Capture the cell that displays the provided text and extract its (X, Y) central coordinate. 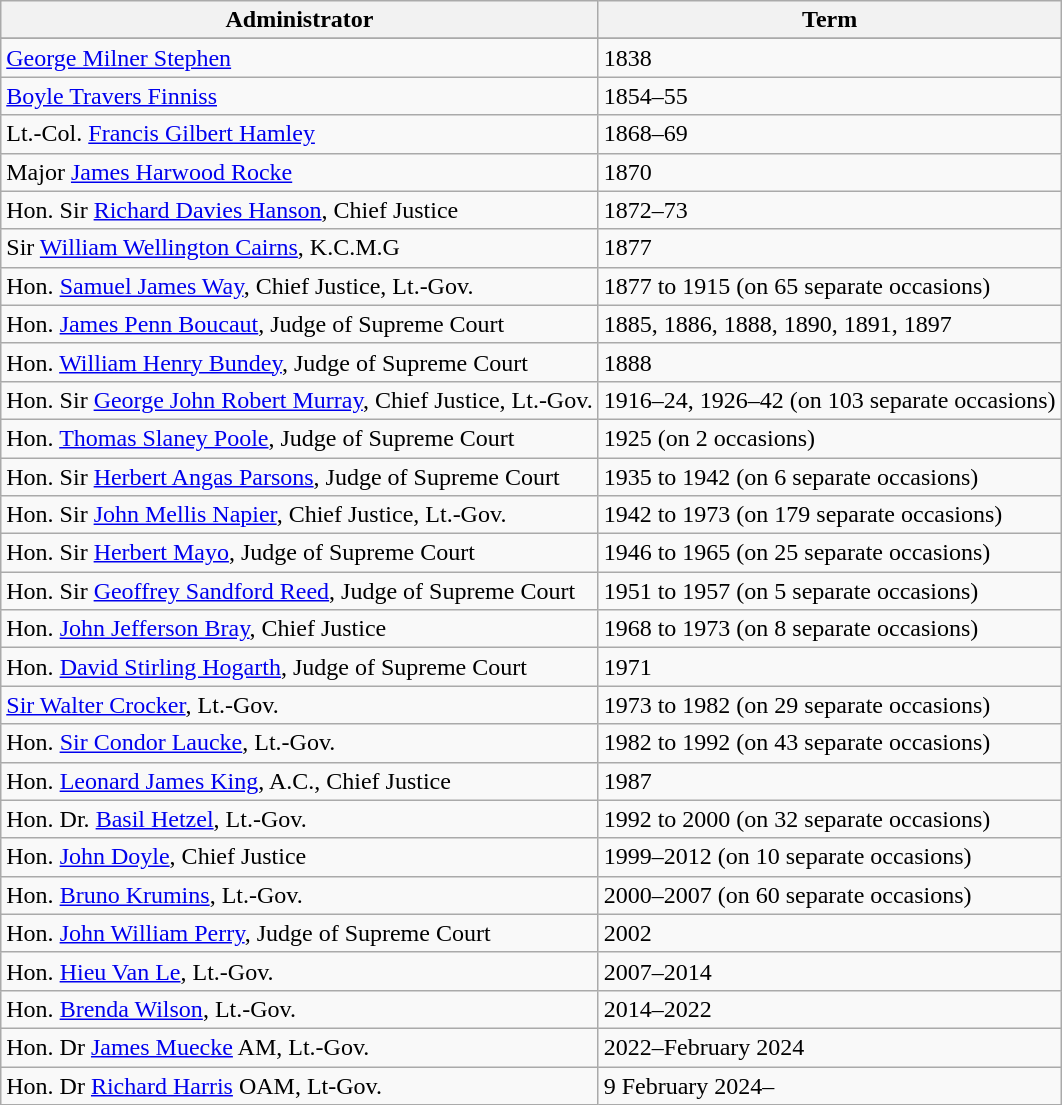
Major James Harwood Rocke (300, 172)
Hon. Dr Richard Harris OAM, Lt-Gov. (300, 1085)
1973 to 1982 (on 29 separate occasions) (830, 705)
1971 (830, 667)
1992 to 2000 (on 32 separate occasions) (830, 819)
1838 (830, 58)
George Milner Stephen (300, 58)
2000–2007 (on 60 separate occasions) (830, 895)
1968 to 1973 (on 8 separate occasions) (830, 629)
Hon. Bruno Krumins, Lt.-Gov. (300, 895)
1877 (830, 248)
Boyle Travers Finniss (300, 96)
Hon. Samuel James Way, Chief Justice, Lt.-Gov. (300, 286)
Hon. John William Perry, Judge of Supreme Court (300, 933)
Hon. Thomas Slaney Poole, Judge of Supreme Court (300, 438)
Hon. James Penn Boucaut, Judge of Supreme Court (300, 324)
1951 to 1957 (on 5 separate occasions) (830, 591)
Hon. Sir Herbert Angas Parsons, Judge of Supreme Court (300, 477)
1888 (830, 362)
1885, 1886, 1888, 1890, 1891, 1897 (830, 324)
1987 (830, 781)
2022–February 2024 (830, 1047)
Sir William Wellington Cairns, K.C.M.G (300, 248)
1935 to 1942 (on 6 separate occasions) (830, 477)
Term (830, 20)
2002 (830, 933)
1854–55 (830, 96)
Hon. William Henry Bundey, Judge of Supreme Court (300, 362)
Hon. Sir Condor Laucke, Lt.-Gov. (300, 743)
Administrator (300, 20)
1916–24, 1926–42 (on 103 separate occasions) (830, 400)
1877 to 1915 (on 65 separate occasions) (830, 286)
Lt.-Col. Francis Gilbert Hamley (300, 134)
Hon. John Jefferson Bray, Chief Justice (300, 629)
Hon. Sir Geoffrey Sandford Reed, Judge of Supreme Court (300, 591)
Hon. Dr. Basil Hetzel, Lt.-Gov. (300, 819)
Hon. Dr James Muecke AM, Lt.-Gov. (300, 1047)
Hon. John Doyle, Chief Justice (300, 857)
Hon. Sir Herbert Mayo, Judge of Supreme Court (300, 553)
2014–2022 (830, 1009)
1925 (on 2 occasions) (830, 438)
2007–2014 (830, 971)
1946 to 1965 (on 25 separate occasions) (830, 553)
Hon. Sir Richard Davies Hanson, Chief Justice (300, 210)
1942 to 1973 (on 179 separate occasions) (830, 515)
Hon. Brenda Wilson, Lt.-Gov. (300, 1009)
Hon. David Stirling Hogarth, Judge of Supreme Court (300, 667)
Sir Walter Crocker, Lt.-Gov. (300, 705)
1872–73 (830, 210)
1870 (830, 172)
Hon. Hieu Van Le, Lt.-Gov. (300, 971)
1982 to 1992 (on 43 separate occasions) (830, 743)
Hon. Leonard James King, A.C., Chief Justice (300, 781)
1868–69 (830, 134)
Hon. Sir John Mellis Napier, Chief Justice, Lt.-Gov. (300, 515)
Hon. Sir George John Robert Murray, Chief Justice, Lt.-Gov. (300, 400)
1999–2012 (on 10 separate occasions) (830, 857)
9 February 2024– (830, 1085)
